Identify which cell holds the provided text, then report its [x, y] central coordinate. 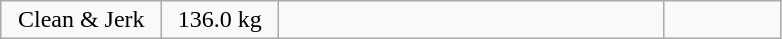
Clean & Jerk [82, 20]
136.0 kg [220, 20]
